Return (X, Y) of the center of cell containing provided text 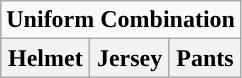
Uniform Combination (121, 20)
Helmet (46, 58)
Pants (204, 58)
Jersey (130, 58)
